From the cell containing the given text, extract its center point as [X, Y] coordinate. 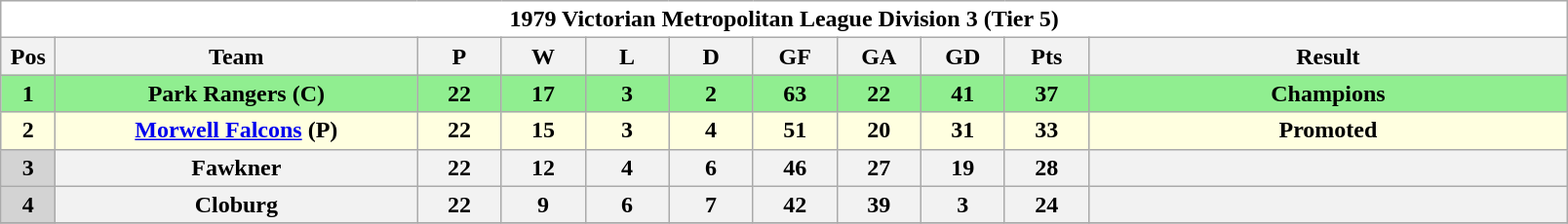
31 [962, 131]
1979 Victorian Metropolitan League Division 3 (Tier 5) [784, 19]
GA [879, 56]
51 [795, 131]
Morwell Falcons (P) [236, 131]
Result [1328, 56]
20 [879, 131]
17 [543, 93]
1 [28, 93]
12 [543, 168]
GF [795, 56]
L [627, 56]
27 [879, 168]
GD [962, 56]
7 [711, 205]
P [459, 56]
33 [1046, 131]
Park Rangers (C) [236, 93]
W [543, 56]
28 [1046, 168]
Team [236, 56]
46 [795, 168]
15 [543, 131]
Pos [28, 56]
Promoted [1328, 131]
42 [795, 205]
Fawkner [236, 168]
Cloburg [236, 205]
37 [1046, 93]
D [711, 56]
Pts [1046, 56]
24 [1046, 205]
Champions [1328, 93]
41 [962, 93]
39 [879, 205]
19 [962, 168]
9 [543, 205]
63 [795, 93]
